From the cell containing the given text, extract its center point as (x, y) coordinate. 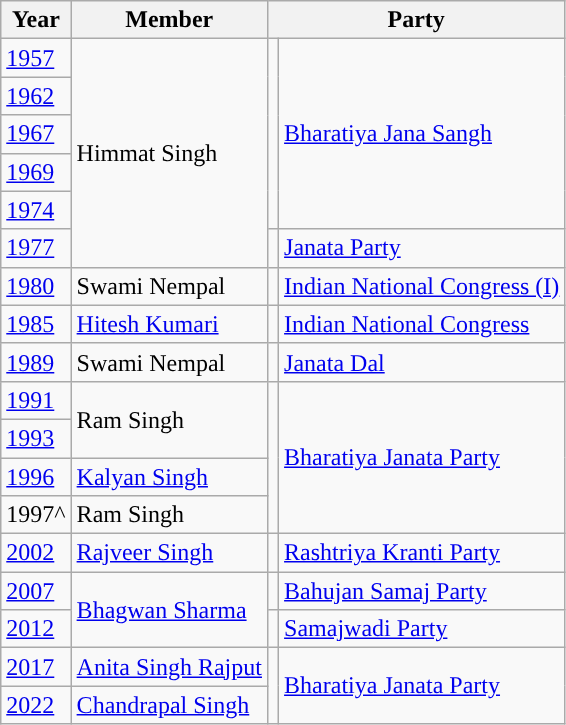
1996 (36, 477)
1967 (36, 134)
1977 (36, 248)
1989 (36, 362)
Bharatiya Jana Sangh (422, 134)
Bahujan Samaj Party (422, 591)
Himmat Singh (169, 153)
1985 (36, 324)
Samajwadi Party (422, 629)
Indian National Congress (422, 324)
Janata Dal (422, 362)
1997^ (36, 515)
Janata Party (422, 248)
Anita Singh Rajput (169, 667)
1980 (36, 286)
2007 (36, 591)
2022 (36, 705)
Party (416, 20)
1969 (36, 172)
2012 (36, 629)
Bhagwan Sharma (169, 610)
2002 (36, 553)
1993 (36, 438)
Chandrapal Singh (169, 705)
Rajveer Singh (169, 553)
1957 (36, 58)
2017 (36, 667)
1991 (36, 400)
Hitesh Kumari (169, 324)
1962 (36, 96)
1974 (36, 210)
Member (169, 20)
Rashtriya Kranti Party (422, 553)
Year (36, 20)
Kalyan Singh (169, 477)
Indian National Congress (I) (422, 286)
